Extract the (x, y) coordinate from the center of the cell holding the provided text.  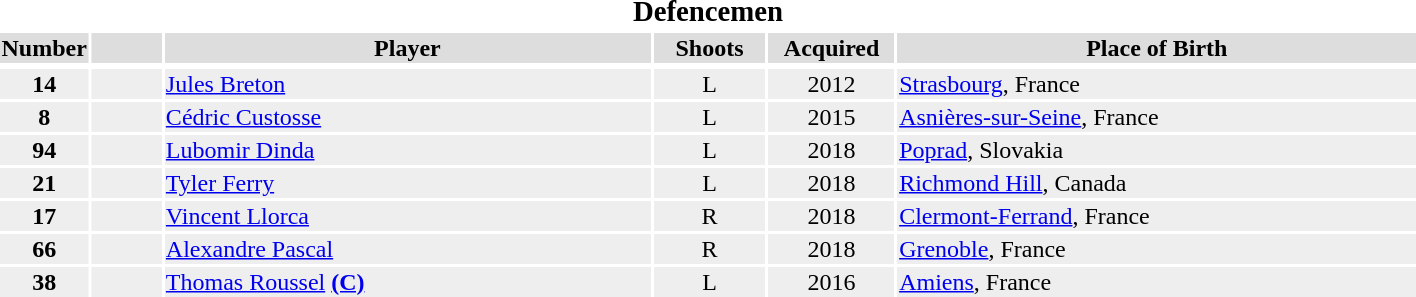
Shoots (709, 48)
2016 (832, 282)
Richmond Hill, Canada (1157, 183)
21 (44, 183)
2015 (832, 117)
14 (44, 84)
38 (44, 282)
Player (407, 48)
Cédric Custosse (407, 117)
Vincent Llorca (407, 216)
Poprad, Slovakia (1157, 150)
Alexandre Pascal (407, 249)
17 (44, 216)
Strasbourg, France (1157, 84)
Place of Birth (1157, 48)
Asnières-sur-Seine, France (1157, 117)
Clermont-Ferrand, France (1157, 216)
Thomas Roussel (C) (407, 282)
2012 (832, 84)
94 (44, 150)
Amiens, France (1157, 282)
66 (44, 249)
Number (44, 48)
Jules Breton (407, 84)
Lubomir Dinda (407, 150)
8 (44, 117)
Acquired (832, 48)
Tyler Ferry (407, 183)
Grenoble, France (1157, 249)
